Return the [x, y] coordinate for the center point of the cell that contains the specified text.  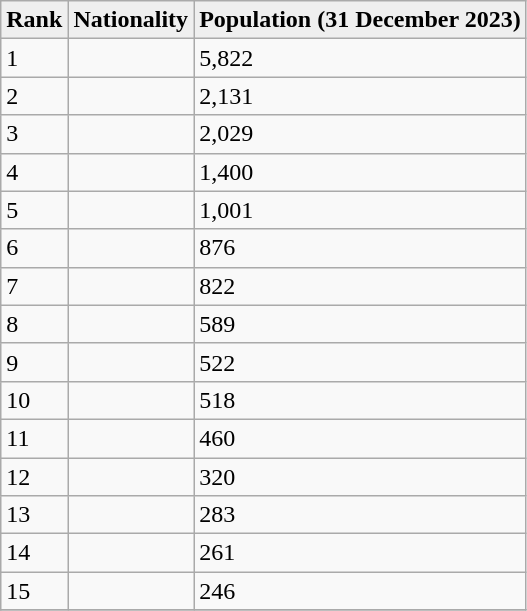
1,400 [360, 172]
522 [360, 362]
4 [34, 172]
9 [34, 362]
7 [34, 286]
12 [34, 477]
3 [34, 134]
5,822 [360, 58]
876 [360, 248]
822 [360, 286]
518 [360, 400]
2,029 [360, 134]
1,001 [360, 210]
261 [360, 553]
2 [34, 96]
14 [34, 553]
Population (31 December 2023) [360, 20]
589 [360, 324]
1 [34, 58]
2,131 [360, 96]
15 [34, 591]
6 [34, 248]
Nationality [131, 20]
246 [360, 591]
10 [34, 400]
460 [360, 438]
Rank [34, 20]
5 [34, 210]
13 [34, 515]
283 [360, 515]
8 [34, 324]
320 [360, 477]
11 [34, 438]
